Detect which cell encompasses the target text, then output its [X, Y] center coordinate. 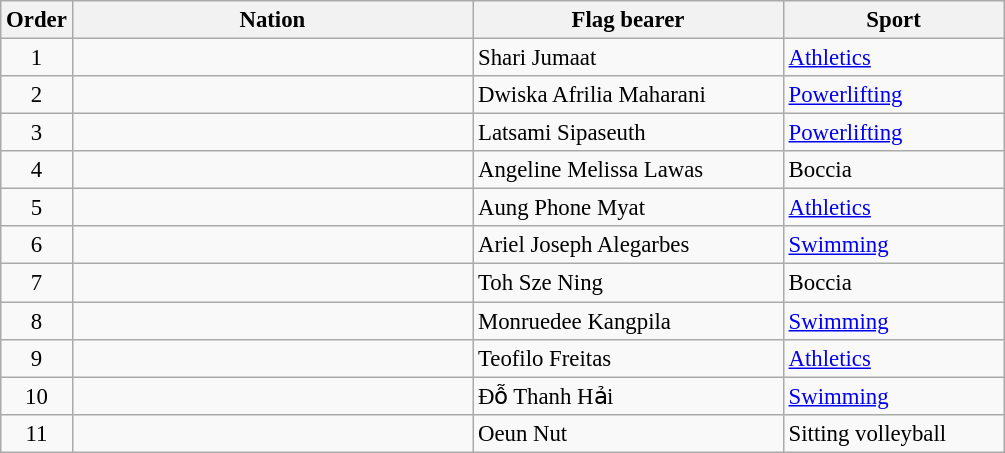
9 [36, 358]
Toh Sze Ning [628, 283]
Sport [894, 20]
1 [36, 58]
11 [36, 433]
Latsami Sipaseuth [628, 133]
Đỗ Thanh Hải [628, 396]
Oeun Nut [628, 433]
Teofilo Freitas [628, 358]
Angeline Melissa Lawas [628, 170]
Order [36, 20]
Monruedee Kangpila [628, 321]
2 [36, 95]
8 [36, 321]
3 [36, 133]
Shari Jumaat [628, 58]
6 [36, 245]
10 [36, 396]
4 [36, 170]
7 [36, 283]
5 [36, 208]
Dwiska Afrilia Maharani [628, 95]
Ariel Joseph Alegarbes [628, 245]
Flag bearer [628, 20]
Nation [272, 20]
Aung Phone Myat [628, 208]
Sitting volleyball [894, 433]
